Determine the [x, y] coordinate at the center of the cell enclosing the given text.  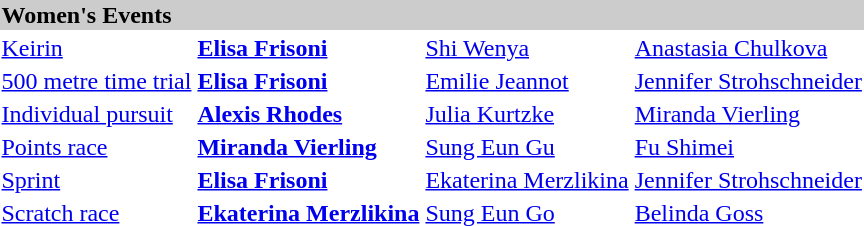
Emilie Jeannot [527, 81]
Women's Events [432, 15]
Keirin [96, 48]
Julia Kurtzke [527, 114]
Sung Eun Gu [527, 147]
Ekaterina Merzlikina [527, 180]
Points race [96, 147]
Sprint [96, 180]
Alexis Rhodes [308, 114]
Anastasia Chulkova [748, 48]
Fu Shimei [748, 147]
Individual pursuit [96, 114]
500 metre time trial [96, 81]
Shi Wenya [527, 48]
